Locate the cell with the specified text and output its [X, Y] center coordinate. 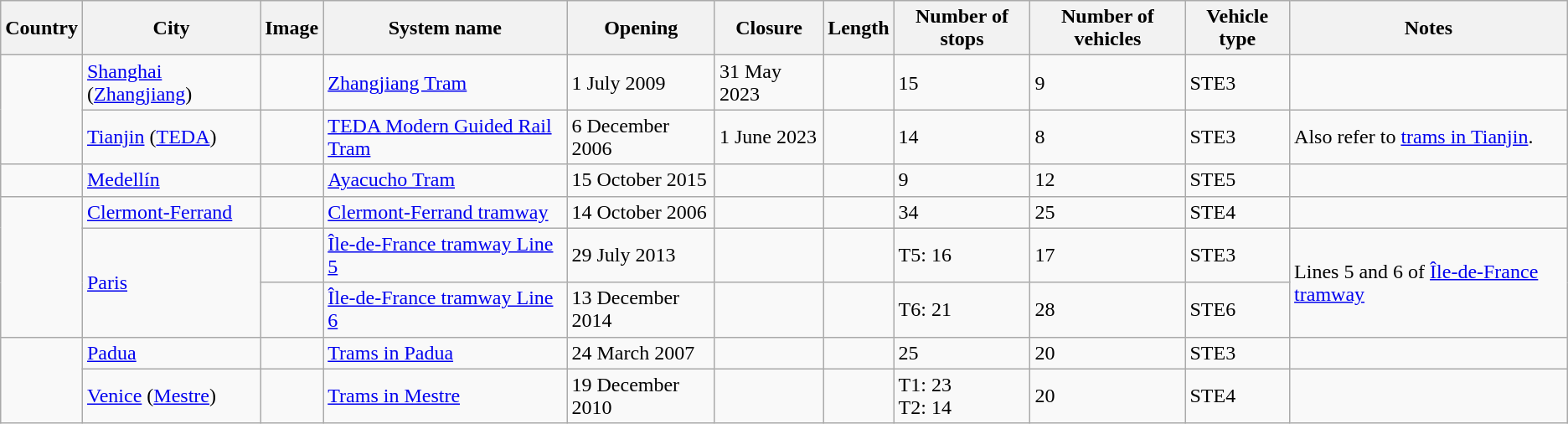
6 December 2006 [642, 137]
Ayacucho Tram [446, 180]
14 October 2006 [642, 212]
TEDA Modern Guided Rail Tram [446, 137]
15 October 2015 [642, 180]
Clermont-Ferrand tramway [446, 212]
28 [1107, 310]
Île-de-France tramway Line 6 [446, 310]
Venice (Mestre) [171, 396]
Medellín [171, 180]
15 [962, 82]
17 [1107, 255]
Also refer to trams in Tianjin. [1429, 137]
Tianjin (TEDA) [171, 137]
Lines 5 and 6 of Île-de-France tramway [1429, 282]
City [171, 28]
Padua [171, 353]
1 July 2009 [642, 82]
14 [962, 137]
Zhangjiang Tram [446, 82]
Paris [171, 282]
Trams in Mestre [446, 396]
STE5 [1238, 180]
31 May 2023 [769, 82]
29 July 2013 [642, 255]
T6: 21 [962, 310]
T5: 16 [962, 255]
Country [42, 28]
System name [446, 28]
Length [859, 28]
19 December 2010 [642, 396]
T1: 23T2: 14 [962, 396]
Île-de-France tramway Line 5 [446, 255]
Trams in Padua [446, 353]
13 December 2014 [642, 310]
STE6 [1238, 310]
34 [962, 212]
Image [291, 28]
12 [1107, 180]
24 March 2007 [642, 353]
Notes [1429, 28]
Clermont-Ferrand [171, 212]
Shanghai (Zhangjiang) [171, 82]
Vehicle type [1238, 28]
1 June 2023 [769, 137]
Closure [769, 28]
8 [1107, 137]
Number of vehicles [1107, 28]
Number of stops [962, 28]
Opening [642, 28]
